Return the [X, Y] coordinate for the center point of the cell that contains the specified text.  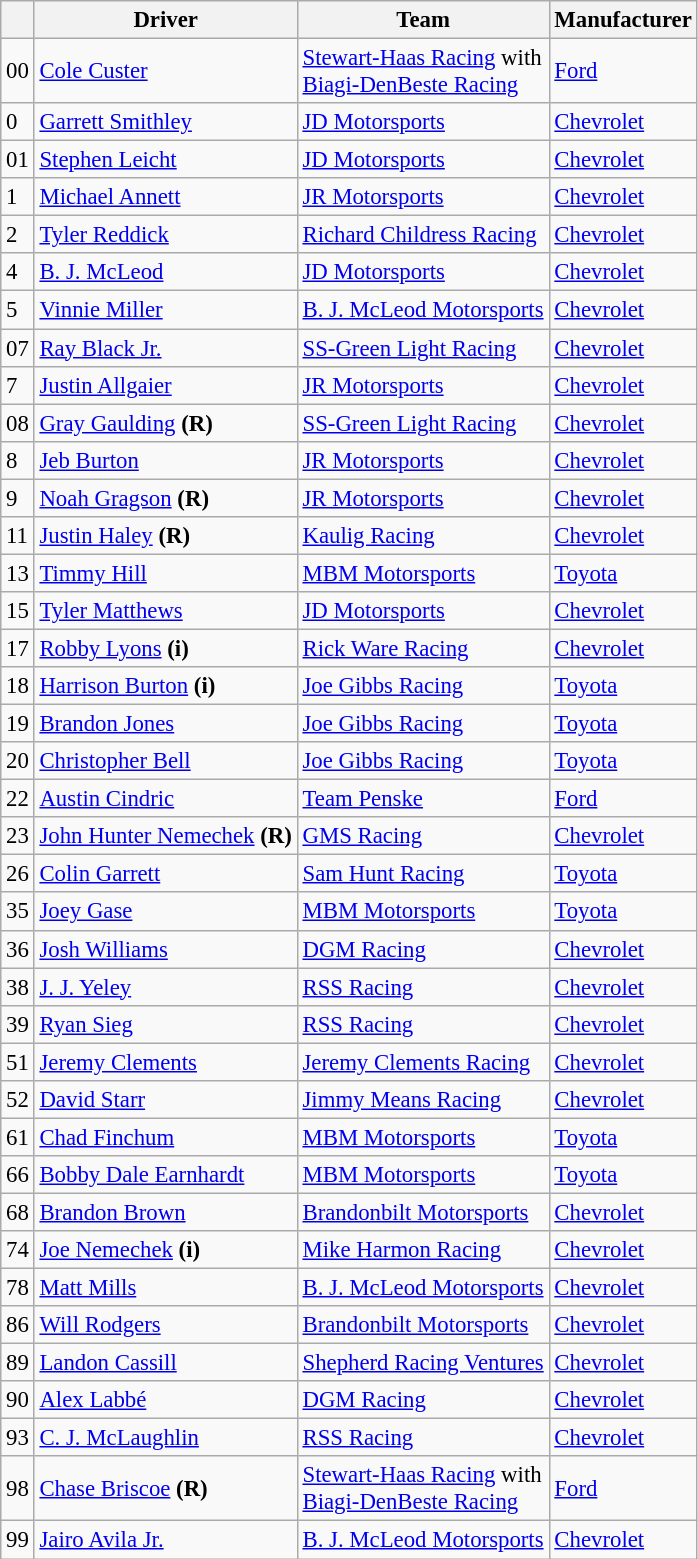
51 [18, 1062]
20 [18, 761]
61 [18, 1137]
Justin Haley (R) [166, 536]
68 [18, 1212]
2 [18, 235]
Noah Gragson (R) [166, 498]
Vinnie Miller [166, 310]
36 [18, 949]
Harrison Burton (i) [166, 686]
Colin Garrett [166, 874]
00 [18, 72]
98 [18, 1488]
4 [18, 273]
26 [18, 874]
66 [18, 1175]
Chase Briscoe (R) [166, 1488]
Team Penske [423, 799]
David Starr [166, 1100]
07 [18, 348]
Timmy Hill [166, 573]
Justin Allgaier [166, 385]
Ray Black Jr. [166, 348]
Austin Cindric [166, 799]
90 [18, 1400]
22 [18, 799]
35 [18, 912]
John Hunter Nemechek (R) [166, 836]
52 [18, 1100]
Joe Nemechek (i) [166, 1250]
Christopher Bell [166, 761]
Robby Lyons (i) [166, 648]
11 [18, 536]
Jeremy Clements [166, 1062]
Garrett Smithley [166, 122]
8 [18, 460]
Alex Labbé [166, 1400]
Brandon Brown [166, 1212]
B. J. McLeod [166, 273]
Matt Mills [166, 1288]
Jeremy Clements Racing [423, 1062]
Kaulig Racing [423, 536]
J. J. Yeley [166, 987]
99 [18, 1540]
Tyler Reddick [166, 235]
39 [18, 1024]
GMS Racing [423, 836]
Mike Harmon Racing [423, 1250]
Jairo Avila Jr. [166, 1540]
Tyler Matthews [166, 611]
Stephen Leicht [166, 160]
86 [18, 1325]
23 [18, 836]
Sam Hunt Racing [423, 874]
Jeb Burton [166, 460]
Joey Gase [166, 912]
7 [18, 385]
18 [18, 686]
Cole Custer [166, 72]
Bobby Dale Earnhardt [166, 1175]
Gray Gaulding (R) [166, 423]
Michael Annett [166, 197]
17 [18, 648]
Jimmy Means Racing [423, 1100]
Chad Finchum [166, 1137]
Brandon Jones [166, 724]
78 [18, 1288]
Will Rodgers [166, 1325]
13 [18, 573]
19 [18, 724]
Josh Williams [166, 949]
Manufacturer [623, 20]
15 [18, 611]
38 [18, 987]
93 [18, 1438]
1 [18, 197]
Rick Ware Racing [423, 648]
C. J. McLaughlin [166, 1438]
Ryan Sieg [166, 1024]
08 [18, 423]
Shepherd Racing Ventures [423, 1363]
Team [423, 20]
Richard Childress Racing [423, 235]
01 [18, 160]
Driver [166, 20]
0 [18, 122]
9 [18, 498]
Landon Cassill [166, 1363]
74 [18, 1250]
89 [18, 1363]
5 [18, 310]
